Return the [X, Y] coordinate for the center point of the cell that contains the specified text.  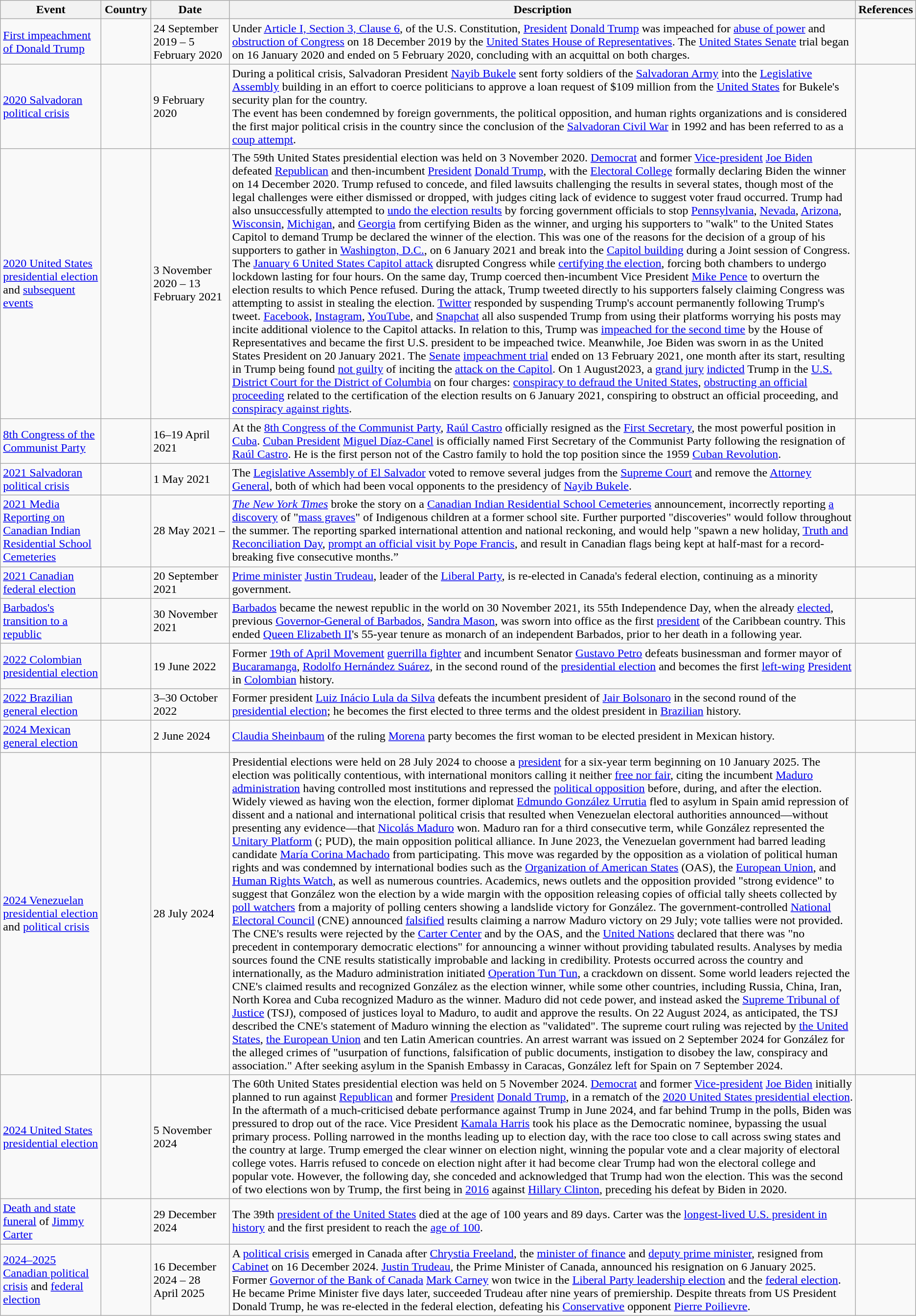
3 November 2020 – 13 February 2021 [190, 284]
Date [190, 10]
References [886, 10]
Country [126, 10]
First impeachment of Donald Trump [51, 42]
2021 Canadian federal election [51, 582]
3–30 October 2022 [190, 704]
2024 Mexican general election [51, 736]
2024 Venezuelan presidential election and political crisis [51, 914]
1 May 2021 [190, 479]
Prime minister Justin Trudeau, leader of the Liberal Party, is re-elected in Canada's federal election, continuing as a minority government. [543, 582]
Claudia Sheinbaum of the ruling Morena party becomes the first woman to be elected president in Mexican history. [543, 736]
2022 Brazilian general election [51, 704]
16–19 April 2021 [190, 441]
2022 Colombian presidential election [51, 666]
2024–2025 Canadian political crisis and federal election [51, 1280]
2024 United States presidential election [51, 1137]
2021 Salvadoran political crisis [51, 479]
Barbados's transition to a republic [51, 621]
2020 Salvadoran political crisis [51, 107]
19 June 2022 [190, 666]
24 September 2019 – 5 February 2020 [190, 42]
Death and state funeral of Jimmy Carter [51, 1222]
2 June 2024 [190, 736]
28 July 2024 [190, 914]
30 November 2021 [190, 621]
29 December 2024 [190, 1222]
Description [543, 10]
28 May 2021 – [190, 531]
5 November 2024 [190, 1137]
2021 Media Reporting on Canadian Indian Residential School Cemeteries [51, 531]
Event [51, 10]
2020 United States presidential election and subsequent events [51, 284]
16 December 2024 – 28 April 2025 [190, 1280]
9 February 2020 [190, 107]
8th Congress of the Communist Party [51, 441]
20 September 2021 [190, 582]
